Locate the cell with the specified text and output its (X, Y) center coordinate. 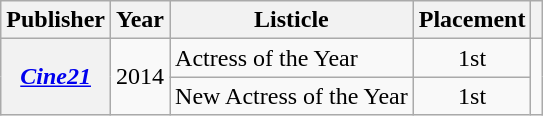
Actress of the Year (292, 58)
Publisher (56, 20)
Cine21 (56, 77)
2014 (140, 77)
Placement (472, 20)
Listicle (292, 20)
Year (140, 20)
New Actress of the Year (292, 96)
